Identify which cell holds the provided text, then report its [X, Y] central coordinate. 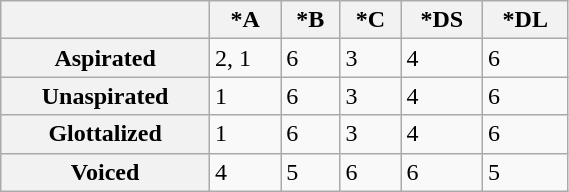
Aspirated [106, 58]
*A [244, 20]
Glottalized [106, 134]
2, 1 [244, 58]
*DS [442, 20]
*B [310, 20]
Voiced [106, 172]
Unaspirated [106, 96]
*DL [525, 20]
*C [370, 20]
